Provide the [X, Y] coordinate of the cell's center where the given text is located.  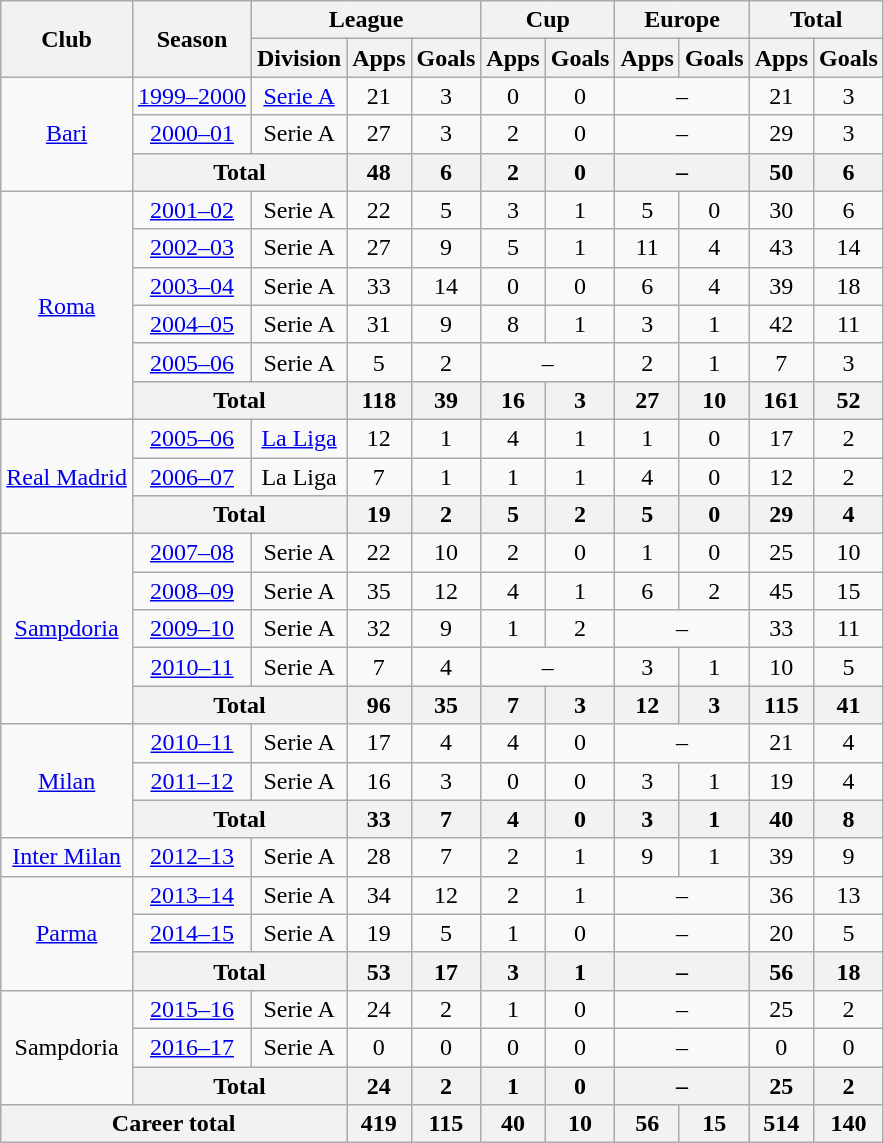
43 [781, 248]
2015–16 [192, 1009]
Season [192, 39]
2016–17 [192, 1047]
Career total [174, 1124]
96 [379, 705]
2006–07 [192, 477]
514 [781, 1124]
Milan [67, 781]
2013–14 [192, 895]
2014–15 [192, 933]
118 [379, 400]
2011–12 [192, 781]
140 [849, 1124]
36 [781, 895]
2008–09 [192, 591]
42 [781, 324]
34 [379, 895]
2007–08 [192, 553]
2003–04 [192, 286]
1999–2000 [192, 96]
32 [379, 629]
161 [781, 400]
48 [379, 172]
League [366, 20]
2002–03 [192, 248]
Bari [67, 134]
30 [781, 210]
Roma [67, 305]
Inter Milan [67, 857]
52 [849, 400]
Parma [67, 933]
2012–13 [192, 857]
2001–02 [192, 210]
13 [849, 895]
31 [379, 324]
Division [300, 58]
41 [849, 705]
20 [781, 933]
Club [67, 39]
53 [379, 971]
Cup [548, 20]
Real Madrid [67, 476]
Europe [682, 20]
28 [379, 857]
45 [781, 591]
50 [781, 172]
2004–05 [192, 324]
419 [379, 1124]
2000–01 [192, 134]
2009–10 [192, 629]
